Locate the cell with the specified text and output its (X, Y) center coordinate. 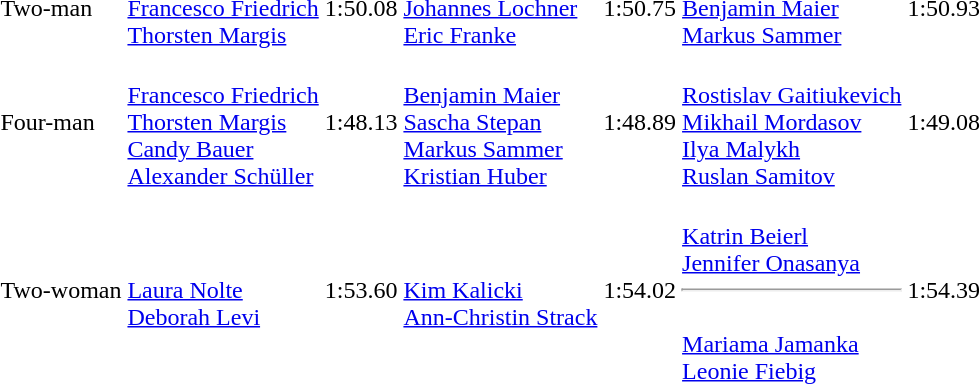
Rostislav GaitiukevichMikhail MordasovIlya MalykhRuslan Samitov (792, 122)
Francesco FriedrichThorsten MargisCandy BauerAlexander Schüller (223, 122)
1:48.13 (361, 122)
1:48.89 (640, 122)
Benjamin MaierSascha StepanMarkus SammerKristian Huber (500, 122)
